Pinpoint the cell where the given text exists, returning its [x, y] midpoint coordinate. 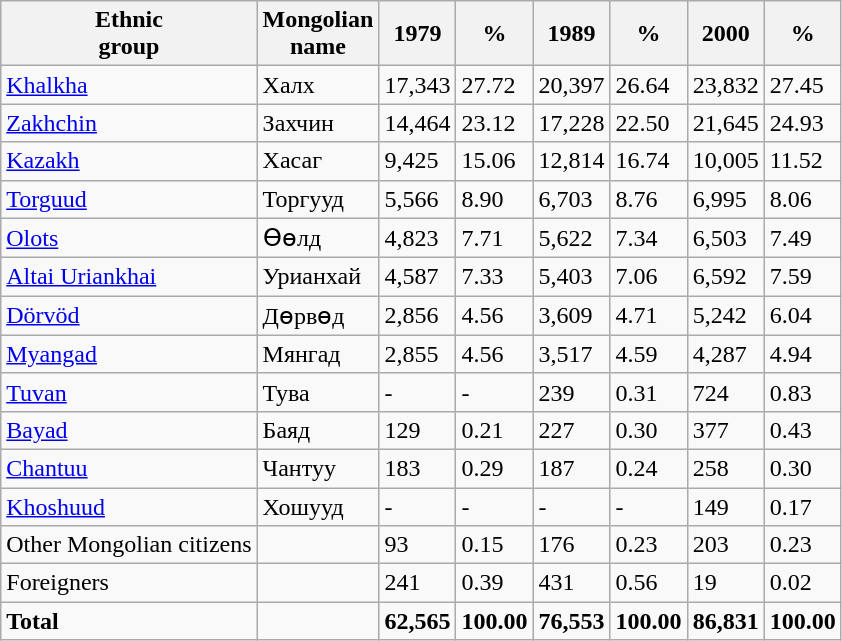
6,995 [726, 199]
6.04 [802, 316]
0.29 [494, 468]
7.71 [494, 238]
4,587 [418, 277]
Bayad [129, 430]
Altai Uriankhai [129, 277]
1979 [418, 34]
Дөрвөд [318, 316]
24.93 [802, 123]
0.02 [802, 583]
1989 [572, 34]
26.64 [648, 85]
129 [418, 430]
8.76 [648, 199]
21,645 [726, 123]
27.72 [494, 85]
7.59 [802, 277]
Kazakh [129, 161]
Myangad [129, 354]
Мянгад [318, 354]
431 [572, 583]
149 [726, 507]
86,831 [726, 621]
Zakhchin [129, 123]
Урианхай [318, 277]
227 [572, 430]
Халх [318, 85]
15.06 [494, 161]
4,287 [726, 354]
187 [572, 468]
258 [726, 468]
0.43 [802, 430]
203 [726, 545]
Chantuu [129, 468]
17,228 [572, 123]
Mongolianname [318, 34]
3,609 [572, 316]
0.24 [648, 468]
0.83 [802, 392]
5,566 [418, 199]
0.21 [494, 430]
0.15 [494, 545]
Чантуу [318, 468]
6,503 [726, 238]
7.34 [648, 238]
4.94 [802, 354]
7.49 [802, 238]
23.12 [494, 123]
377 [726, 430]
183 [418, 468]
7.06 [648, 277]
17,343 [418, 85]
Foreigners [129, 583]
16.74 [648, 161]
241 [418, 583]
23,832 [726, 85]
62,565 [418, 621]
Other Mongolian citizens [129, 545]
239 [572, 392]
10,005 [726, 161]
Khoshuud [129, 507]
0.56 [648, 583]
2,856 [418, 316]
Tuvan [129, 392]
Тува [318, 392]
3,517 [572, 354]
0.31 [648, 392]
12,814 [572, 161]
8.06 [802, 199]
76,553 [572, 621]
Өөлд [318, 238]
4,823 [418, 238]
Хасаг [318, 161]
9,425 [418, 161]
0.39 [494, 583]
Ethnicgroup [129, 34]
Torguud [129, 199]
Торгууд [318, 199]
Total [129, 621]
6,703 [572, 199]
5,403 [572, 277]
0.17 [802, 507]
11.52 [802, 161]
Захчин [318, 123]
27.45 [802, 85]
2000 [726, 34]
22.50 [648, 123]
5,242 [726, 316]
Olots [129, 238]
6,592 [726, 277]
93 [418, 545]
4.71 [648, 316]
Dörvöd [129, 316]
Баяд [318, 430]
4.59 [648, 354]
20,397 [572, 85]
2,855 [418, 354]
7.33 [494, 277]
Хошууд [318, 507]
5,622 [572, 238]
Khalkha [129, 85]
8.90 [494, 199]
724 [726, 392]
19 [726, 583]
176 [572, 545]
14,464 [418, 123]
